Locate the cell with the specified text and output its [X, Y] center coordinate. 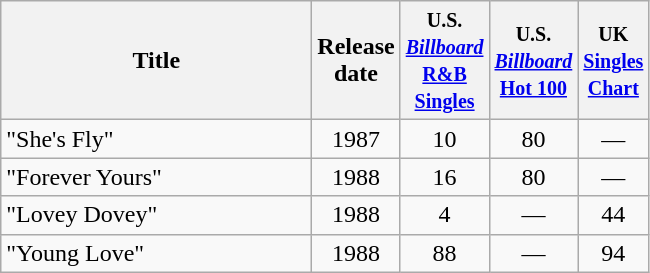
"She's Fly" [156, 139]
U.S. Billboard Hot 100 [534, 60]
"Forever Yours" [156, 177]
16 [444, 177]
4 [444, 215]
Title [156, 60]
"Lovey Dovey" [156, 215]
88 [444, 253]
Releasedate [356, 60]
44 [614, 215]
1987 [356, 139]
94 [614, 253]
UK Singles Chart [614, 60]
U.S. Billboard R&B Singles [444, 60]
"Young Love" [156, 253]
10 [444, 139]
